Locate the cell with the specified text and output its (X, Y) center coordinate. 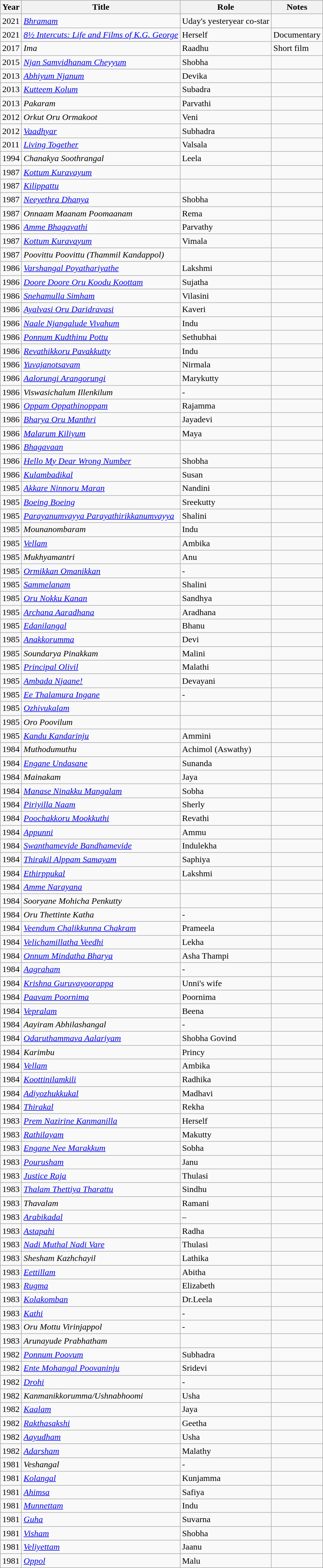
Short film (297, 48)
Pourusham (101, 1162)
Revathikkoru Pavakkutty (101, 351)
Sethubhai (225, 337)
Rekha (225, 1107)
Paavam Poornima (101, 997)
Ammini (225, 736)
Janu (225, 1162)
Sammelanam (101, 584)
Visham (101, 1533)
Dr.Leela (225, 1300)
Poornima (225, 997)
Madhavi (225, 1093)
Ambada Njaane! (101, 681)
Naale Njangalude Vivahum (101, 323)
Veshangal (101, 1464)
Oro Poovilum (101, 722)
Elizabeth (225, 1286)
Kandu Kandarinju (101, 736)
Parvathi (225, 103)
Thalam Thettiya Tharattu (101, 1189)
Koottinilamkili (101, 1080)
Marykutty (225, 378)
Radhika (225, 1080)
8½ Intercuts: Life and Films of K.G. George (101, 35)
Nadi Muthal Nadi Vare (101, 1244)
Orkut Oru Ormakoot (101, 117)
Safiya (225, 1492)
Amme Narayana (101, 887)
Ee Thalamura Ingane (101, 695)
Eettillam (101, 1272)
Adarsham (101, 1451)
Lekha (225, 942)
Oru Nokku Kanan (101, 598)
Odaruthammava Aalariyam (101, 1038)
Subadra (225, 90)
Living Together (101, 144)
Kunjamma (225, 1478)
Ahimsa (101, 1492)
Rakthasakshi (101, 1423)
Asha Thampi (225, 956)
Ponnum Kudthinu Pottu (101, 337)
Lathika (225, 1258)
Aayudham (101, 1437)
Malu (225, 1561)
Oru Thettinte Katha (101, 915)
Kilippattu (101, 186)
Guha (101, 1520)
Vaadhyar (101, 131)
Sandhya (225, 598)
Prameela (225, 928)
Valsala (225, 144)
Onnum Mindatha Bharya (101, 956)
Oppol (101, 1561)
Notes (297, 7)
Aagraham (101, 969)
Documentary (297, 35)
Thavalam (101, 1203)
Aradhana (225, 612)
Sooryane Mohicha Penkutty (101, 901)
Adiyozhukkukal (101, 1093)
Ponnum Poovum (101, 1355)
Sunanda (225, 763)
Rathilayam (101, 1135)
Bhramam (101, 21)
Poovittu Poovittu (Thammil Kandappol) (101, 255)
Amme Bhagavathi (101, 227)
Karimbu (101, 1052)
Muthodumuthu (101, 750)
Ramani (225, 1203)
Engane Nee Marakkum (101, 1148)
Ethirppukal (101, 873)
Archana Aaradhana (101, 612)
2011 (11, 144)
Appunni (101, 832)
Veliyettam (101, 1547)
Hello My Dear Wrong Number (101, 461)
Boeing Boeing (101, 502)
Radha (225, 1231)
Aayiram Abhilashangal (101, 1024)
Anakkorumma (101, 640)
Oppam Oppathinoppam (101, 406)
Chanakya Soothrangal (101, 158)
Kaalam (101, 1409)
Principal Olivil (101, 667)
Thirakil Alppam Samayam (101, 860)
Onnaam Maanam Poomaanam (101, 213)
Viswasichalum Illenkilum (101, 392)
Edanilangal (101, 626)
Vilasini (225, 296)
Veni (225, 117)
Sherly (225, 804)
Anu (225, 557)
Uday's yesteryear co-star (225, 21)
Susan (225, 475)
Soundarya Pinakkam (101, 653)
Rema (225, 213)
Engane Undasane (101, 763)
Bhanu (225, 626)
Suvarna (225, 1520)
Arabikadal (101, 1217)
Snehamulla Simham (101, 296)
Sridevi (225, 1368)
Prem Nazirine Kanmanilla (101, 1121)
Astapahi (101, 1231)
Mounanombaram (101, 530)
Velichamillatha Veedhi (101, 942)
Ozhivukalam (101, 708)
Parvathy (225, 227)
Ima (101, 48)
Role (225, 7)
Devika (225, 76)
Kolakomban (101, 1300)
Poochakkoru Mookkuthi (101, 818)
Mainakam (101, 777)
Sreekutty (225, 502)
Oru Mottu Virinjappol (101, 1327)
Unni's wife (225, 983)
Sujatha (225, 282)
Princy (225, 1052)
1994 (11, 158)
Nirmala (225, 364)
Malathy (225, 1451)
Pakaram (101, 103)
Kaveri (225, 310)
– (225, 1217)
Munnettam (101, 1506)
2015 (11, 62)
Makutty (225, 1135)
Devi (225, 640)
Neeyethra Dhanya (101, 200)
Geetha (225, 1423)
Kolangal (101, 1478)
Achimol (Aswathy) (225, 750)
Title (101, 7)
Yuvajanotsavam (101, 364)
Leela (225, 158)
Aalorungi Arangorungi (101, 378)
Krishna Guruvayoorappa (101, 983)
Bhagavaan (101, 447)
Devayani (225, 681)
Vimala (225, 241)
Kanmanikkorumma/Ushnabhoomi (101, 1396)
Manase Ninakku Mangalam (101, 791)
Ayalvasi Oru Daridravasi (101, 310)
Revathi (225, 818)
Jaanu (225, 1547)
Arunayude Prabhatham (101, 1341)
Doore Doore Oru Koodu Koottam (101, 282)
Ente Mohangal Poovaninju (101, 1368)
Ammu (225, 832)
Vepralam (101, 1011)
Mukhyamantri (101, 557)
Year (11, 7)
Swanthamevide Bandhamevide (101, 846)
Kutteem Kolum (101, 90)
Rugma (101, 1286)
Justice Raja (101, 1176)
Bharya Oru Manthri (101, 420)
Maya (225, 433)
Ormikkan Omanikkan (101, 571)
Piriyilla Naam (101, 804)
Sindhu (225, 1189)
Malini (225, 653)
Rajamma (225, 406)
Veendum Chalikkunna Chakram (101, 928)
Akkare Ninnoru Maran (101, 488)
Beena (225, 1011)
Shesham Kazhchayil (101, 1258)
Shobha Govind (225, 1038)
Malathi (225, 667)
Kathi (101, 1313)
Thirakal (101, 1107)
Abhiyum Njanum (101, 76)
2017 (11, 48)
Malarum Kiliyum (101, 433)
Saphiya (225, 860)
Jayadevi (225, 420)
Abitha (225, 1272)
Indulekha (225, 846)
Drohi (101, 1382)
Kulambadikal (101, 475)
Varshangal Poyathariyathe (101, 268)
Njan Samvidhanam Cheyyum (101, 62)
Nandini (225, 488)
Parayanumvayya Parayathirikkanumvayya (101, 516)
Raadhu (225, 48)
